From the cell containing the given text, extract its center point as [X, Y] coordinate. 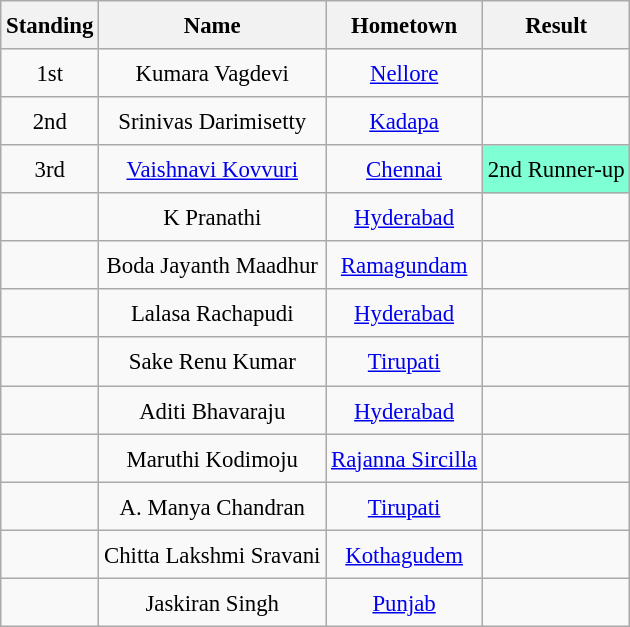
Lalasa Rachapudi [212, 314]
Ramagundam [404, 265]
Maruthi Kodimoju [212, 458]
Aditi Bhavaraju [212, 410]
3rd [50, 169]
Hometown [404, 25]
A. Manya Chandran [212, 506]
Name [212, 25]
Kadapa [404, 121]
Chitta Lakshmi Sravani [212, 554]
Kumara Vagdevi [212, 73]
Result [556, 25]
2nd [50, 121]
Chennai [404, 169]
Kothagudem [404, 554]
Standing [50, 25]
2nd Runner-up [556, 169]
1st [50, 73]
Rajanna Sircilla [404, 458]
K Pranathi [212, 217]
Srinivas Darimisetty [212, 121]
Boda Jayanth Maadhur [212, 265]
Vaishnavi Kovvuri [212, 169]
Nellore [404, 73]
Sake Renu Kumar [212, 362]
Punjab [404, 602]
Jaskiran Singh [212, 602]
